Scan for the cell matching the given text and deliver its (x, y) coordinate at center. 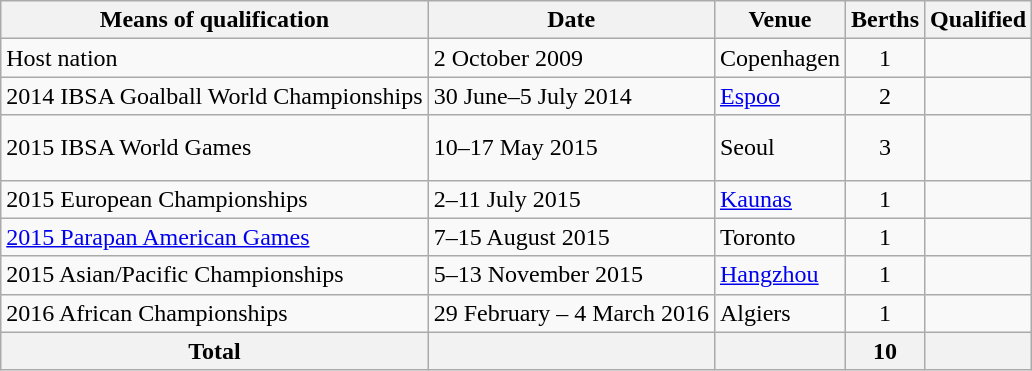
30 June–5 July 2014 (571, 96)
5–13 November 2015 (571, 275)
2015 IBSA World Games (214, 148)
10–17 May 2015 (571, 148)
Total (214, 351)
2–11 July 2015 (571, 199)
Means of qualification (214, 20)
7–15 August 2015 (571, 237)
2 (884, 96)
Venue (780, 20)
2015 Parapan American Games (214, 237)
Espoo (780, 96)
2016 African Championships (214, 313)
Copenhagen (780, 58)
2015 Asian/Pacific Championships (214, 275)
Qualified (978, 20)
10 (884, 351)
Berths (884, 20)
2014 IBSA Goalball World Championships (214, 96)
2015 European Championships (214, 199)
Date (571, 20)
Toronto (780, 237)
29 February – 4 March 2016 (571, 313)
Host nation (214, 58)
2 October 2009 (571, 58)
Hangzhou (780, 275)
3 (884, 148)
Algiers (780, 313)
Kaunas (780, 199)
Seoul (780, 148)
